Extract the (X, Y) coordinate from the center of the cell holding the provided text.  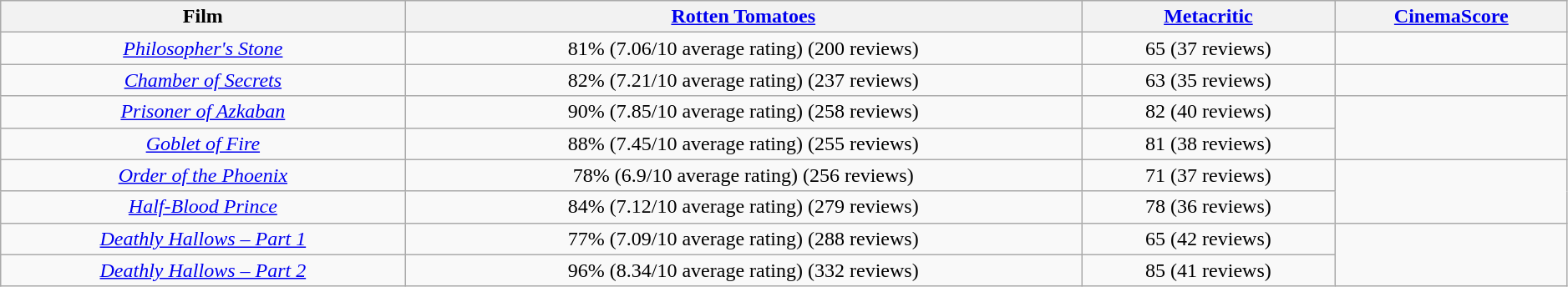
81 (38 reviews) (1209, 143)
CinemaScore (1451, 17)
71 (37 reviews) (1209, 175)
65 (42 reviews) (1209, 239)
63 (35 reviews) (1209, 80)
Philosopher's Stone (203, 48)
78 (36 reviews) (1209, 207)
Metacritic (1209, 17)
82 (40 reviews) (1209, 112)
81% (7.06/10 average rating) (200 reviews) (743, 48)
77% (7.09/10 average rating) (288 reviews) (743, 239)
Deathly Hallows – Part 1 (203, 239)
Half-Blood Prince (203, 207)
65 (37 reviews) (1209, 48)
Goblet of Fire (203, 143)
Prisoner of Azkaban (203, 112)
Rotten Tomatoes (743, 17)
85 (41 reviews) (1209, 270)
88% (7.45/10 average rating) (255 reviews) (743, 143)
Film (203, 17)
78% (6.9/10 average rating) (256 reviews) (743, 175)
Chamber of Secrets (203, 80)
Deathly Hallows – Part 2 (203, 270)
82% (7.21/10 average rating) (237 reviews) (743, 80)
Order of the Phoenix (203, 175)
96% (8.34/10 average rating) (332 reviews) (743, 270)
84% (7.12/10 average rating) (279 reviews) (743, 207)
90% (7.85/10 average rating) (258 reviews) (743, 112)
